Output the (X, Y) coordinate of the center of the cell containing the given text.  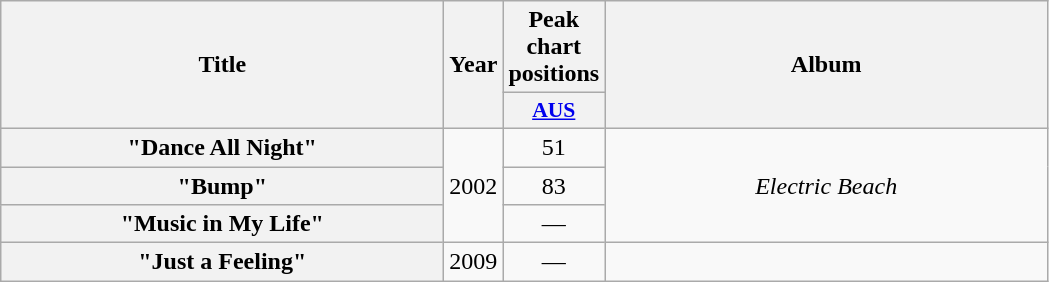
"Dance All Night" (222, 147)
"Just a Feeling" (222, 262)
Electric Beach (826, 185)
2009 (474, 262)
"Music in My Life" (222, 224)
2002 (474, 185)
"Bump" (222, 185)
Peak chart positions (554, 47)
AUS (554, 111)
Album (826, 65)
Year (474, 65)
Title (222, 65)
51 (554, 147)
83 (554, 185)
